Search for the cell housing the specified text and yield its (x, y) center coordinate. 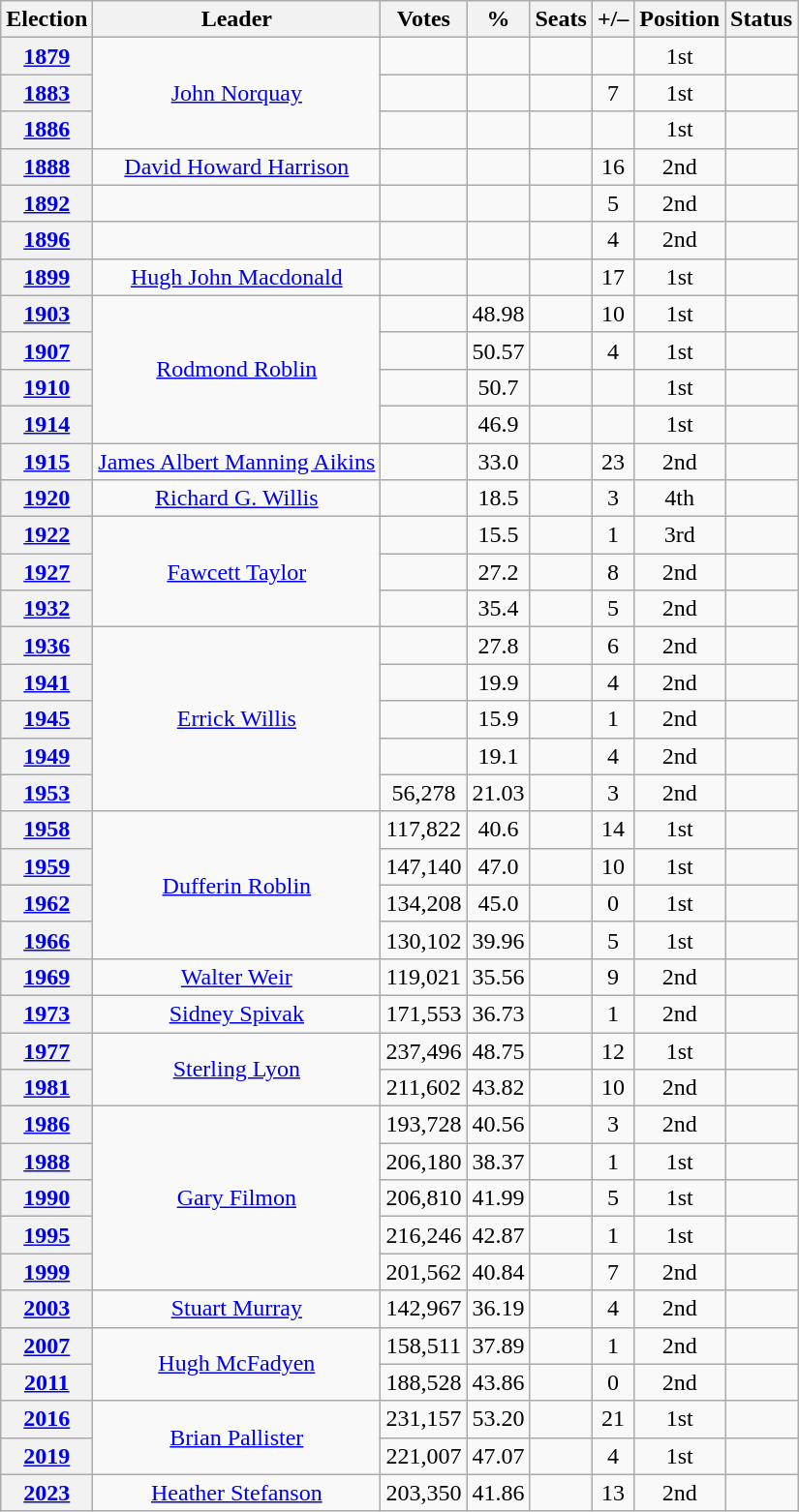
1949 (46, 756)
1886 (46, 130)
23 (612, 462)
1879 (46, 56)
231,157 (424, 1419)
Hugh McFadyen (236, 1364)
1945 (46, 719)
117,822 (424, 830)
206,180 (424, 1162)
40.6 (498, 830)
1922 (46, 535)
27.8 (498, 646)
Election (46, 19)
18.5 (498, 499)
Position (680, 19)
206,810 (424, 1198)
171,553 (424, 1013)
201,562 (424, 1272)
1932 (46, 609)
21 (612, 1419)
50.57 (498, 350)
Votes (424, 19)
203,350 (424, 1493)
158,511 (424, 1346)
43.86 (498, 1382)
38.37 (498, 1162)
1969 (46, 977)
13 (612, 1493)
27.2 (498, 572)
43.82 (498, 1088)
193,728 (424, 1125)
1903 (46, 314)
1977 (46, 1050)
Leader (236, 19)
2011 (46, 1382)
1888 (46, 166)
Rodmond Roblin (236, 369)
1958 (46, 830)
1927 (46, 572)
Fawcett Taylor (236, 572)
35.56 (498, 977)
119,021 (424, 977)
4th (680, 499)
48.98 (498, 314)
9 (612, 977)
Seats (561, 19)
1966 (46, 940)
Heather Stefanson (236, 1493)
Errick Willis (236, 719)
1986 (46, 1125)
Dufferin Roblin (236, 885)
19.1 (498, 756)
Hugh John Macdonald (236, 277)
Status (761, 19)
Sidney Spivak (236, 1013)
Richard G. Willis (236, 499)
211,602 (424, 1088)
39.96 (498, 940)
1988 (46, 1162)
15.9 (498, 719)
237,496 (424, 1050)
42.87 (498, 1235)
221,007 (424, 1456)
1953 (46, 793)
1896 (46, 240)
46.9 (498, 424)
Walter Weir (236, 977)
47.07 (498, 1456)
45.0 (498, 903)
17 (612, 277)
14 (612, 830)
1981 (46, 1088)
Stuart Murray (236, 1309)
50.7 (498, 387)
1999 (46, 1272)
1899 (46, 277)
2019 (46, 1456)
2016 (46, 1419)
1883 (46, 93)
1995 (46, 1235)
53.20 (498, 1419)
41.99 (498, 1198)
188,528 (424, 1382)
1941 (46, 682)
3rd (680, 535)
19.9 (498, 682)
36.73 (498, 1013)
147,140 (424, 866)
2003 (46, 1309)
1936 (46, 646)
40.84 (498, 1272)
1910 (46, 387)
21.03 (498, 793)
142,967 (424, 1309)
12 (612, 1050)
56,278 (424, 793)
130,102 (424, 940)
David Howard Harrison (236, 166)
Gary Filmon (236, 1198)
37.89 (498, 1346)
John Norquay (236, 93)
36.19 (498, 1309)
2007 (46, 1346)
15.5 (498, 535)
2023 (46, 1493)
33.0 (498, 462)
6 (612, 646)
1892 (46, 203)
216,246 (424, 1235)
1907 (46, 350)
James Albert Manning Aikins (236, 462)
40.56 (498, 1125)
1962 (46, 903)
Sterling Lyon (236, 1069)
41.86 (498, 1493)
8 (612, 572)
+/– (612, 19)
Brian Pallister (236, 1437)
1973 (46, 1013)
1915 (46, 462)
35.4 (498, 609)
16 (612, 166)
1959 (46, 866)
1920 (46, 499)
% (498, 19)
1990 (46, 1198)
47.0 (498, 866)
1914 (46, 424)
134,208 (424, 903)
48.75 (498, 1050)
